Pinpoint the cell where the given text exists, returning its (X, Y) midpoint coordinate. 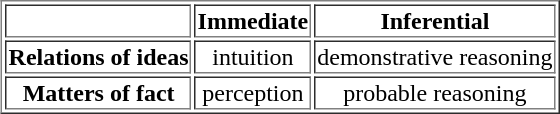
Relations of ideas (99, 56)
Inferential (434, 20)
demonstrative reasoning (434, 56)
Matters of fact (99, 92)
perception (254, 92)
intuition (254, 56)
probable reasoning (434, 92)
Immediate (254, 20)
